Output the (x, y) coordinate of the center of the cell containing the given text.  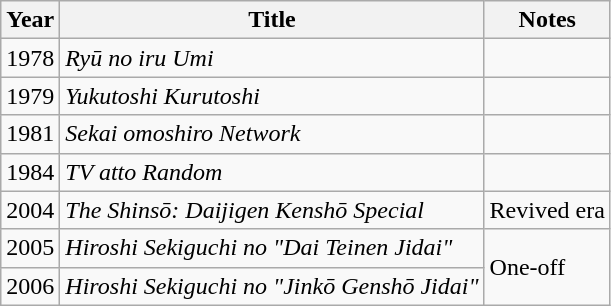
Sekai omoshiro Network (272, 134)
The Shinsō: Daijigen Kenshō Special (272, 210)
Revived era (547, 210)
1979 (30, 96)
2006 (30, 286)
2004 (30, 210)
2005 (30, 248)
Yukutoshi Kurutoshi (272, 96)
Ryū no iru Umi (272, 58)
TV atto Random (272, 172)
1978 (30, 58)
1981 (30, 134)
Hiroshi Sekiguchi no "Jinkō Genshō Jidai" (272, 286)
1984 (30, 172)
Year (30, 20)
Notes (547, 20)
One-off (547, 267)
Title (272, 20)
Hiroshi Sekiguchi no "Dai Teinen Jidai" (272, 248)
